Locate the cell with the specified text and output its (x, y) center coordinate. 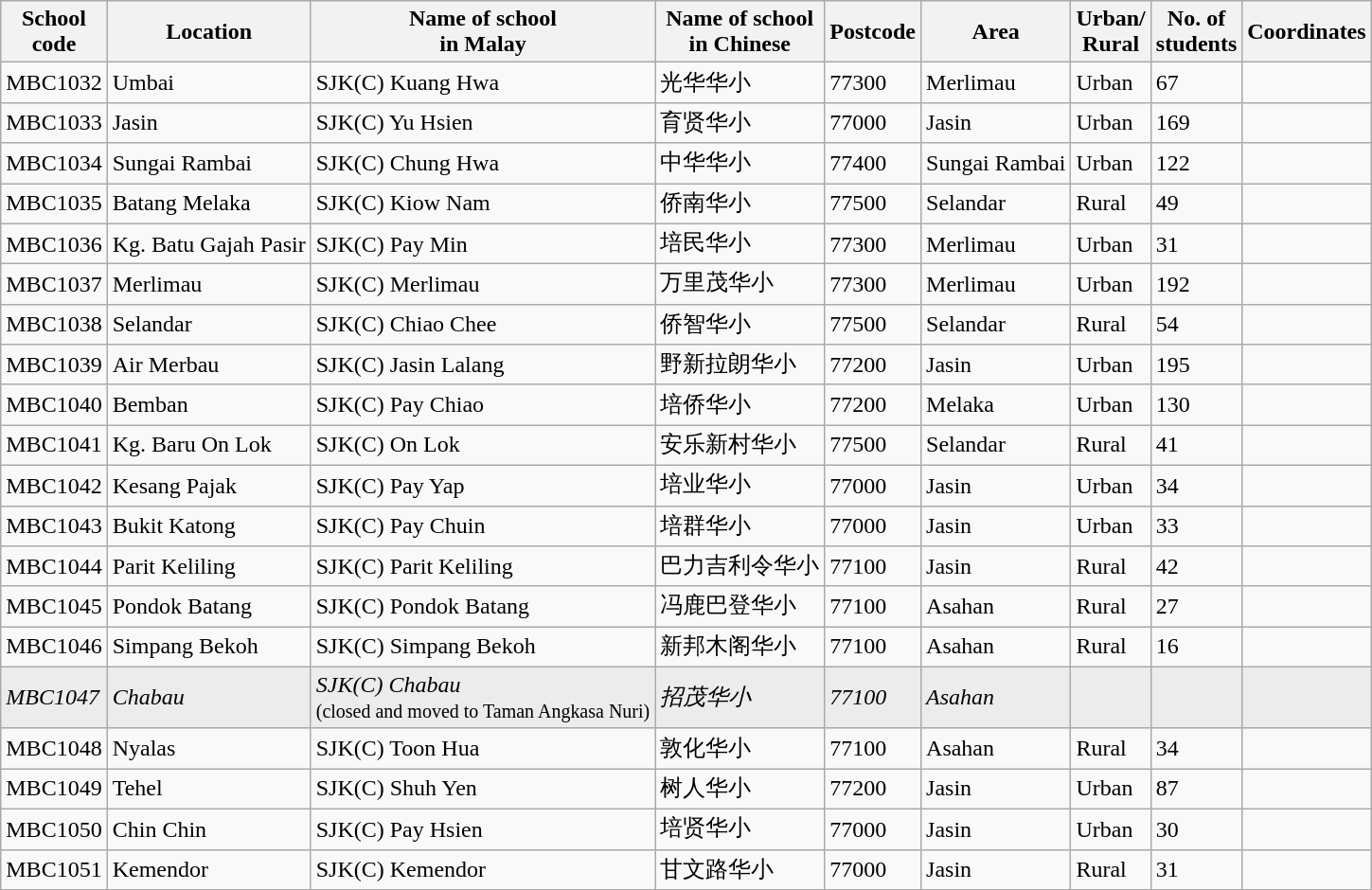
Urban/Rural (1111, 32)
49 (1196, 205)
MBC1043 (54, 526)
77400 (873, 163)
41 (1196, 445)
No. ofstudents (1196, 32)
SJK(C) Pay Yap (483, 485)
SJK(C) Chabau(closed and moved to Taman Angkasa Nuri) (483, 697)
SJK(C) Kuang Hwa (483, 83)
敦化华小 (740, 748)
培群华小 (740, 526)
MBC1033 (54, 123)
MBC1040 (54, 405)
33 (1196, 526)
SJK(C) Merlimau (483, 284)
SJK(C) Toon Hua (483, 748)
SJK(C) Chiao Chee (483, 324)
Kesang Pajak (208, 485)
侨南华小 (740, 205)
54 (1196, 324)
Name of schoolin Chinese (740, 32)
MBC1036 (54, 244)
SJK(C) Shuh Yen (483, 790)
192 (1196, 284)
130 (1196, 405)
SJK(C) Pondok Batang (483, 606)
SJK(C) Kiow Nam (483, 205)
Kemendor (208, 869)
育贤华小 (740, 123)
SJK(C) Chung Hwa (483, 163)
SJK(C) Simpang Bekoh (483, 648)
67 (1196, 83)
MBC1047 (54, 697)
Bukit Katong (208, 526)
Simpang Bekoh (208, 648)
16 (1196, 648)
培业华小 (740, 485)
169 (1196, 123)
Nyalas (208, 748)
MBC1037 (54, 284)
巴力吉利令华小 (740, 566)
MBC1051 (54, 869)
培侨华小 (740, 405)
安乐新村华小 (740, 445)
SJK(C) Kemendor (483, 869)
MBC1041 (54, 445)
培贤华小 (740, 829)
Air Merbau (208, 365)
MBC1050 (54, 829)
Name of schoolin Malay (483, 32)
MBC1044 (54, 566)
87 (1196, 790)
Location (208, 32)
Postcode (873, 32)
MBC1049 (54, 790)
Coordinates (1307, 32)
树人华小 (740, 790)
Melaka (996, 405)
30 (1196, 829)
Tehel (208, 790)
SJK(C) Pay Hsien (483, 829)
122 (1196, 163)
Pondok Batang (208, 606)
27 (1196, 606)
MBC1032 (54, 83)
Umbai (208, 83)
Chabau (208, 697)
侨智华小 (740, 324)
招茂华小 (740, 697)
光华华小 (740, 83)
MBC1039 (54, 365)
SJK(C) Pay Chiao (483, 405)
SJK(C) Parit Keliling (483, 566)
Batang Melaka (208, 205)
Bemban (208, 405)
培民华小 (740, 244)
42 (1196, 566)
Schoolcode (54, 32)
MBC1042 (54, 485)
SJK(C) Pay Chuin (483, 526)
野新拉朗华小 (740, 365)
MBC1038 (54, 324)
MBC1045 (54, 606)
Kg. Baru On Lok (208, 445)
195 (1196, 365)
Area (996, 32)
MBC1035 (54, 205)
中华华小 (740, 163)
SJK(C) Pay Min (483, 244)
SJK(C) Yu Hsien (483, 123)
MBC1048 (54, 748)
甘文路华小 (740, 869)
万里茂华小 (740, 284)
SJK(C) Jasin Lalang (483, 365)
冯鹿巴登华小 (740, 606)
新邦木阁华小 (740, 648)
Parit Keliling (208, 566)
Chin Chin (208, 829)
Kg. Batu Gajah Pasir (208, 244)
SJK(C) On Lok (483, 445)
MBC1046 (54, 648)
MBC1034 (54, 163)
